Find where the given text appears and provide that cell's center as (x, y) coordinate. 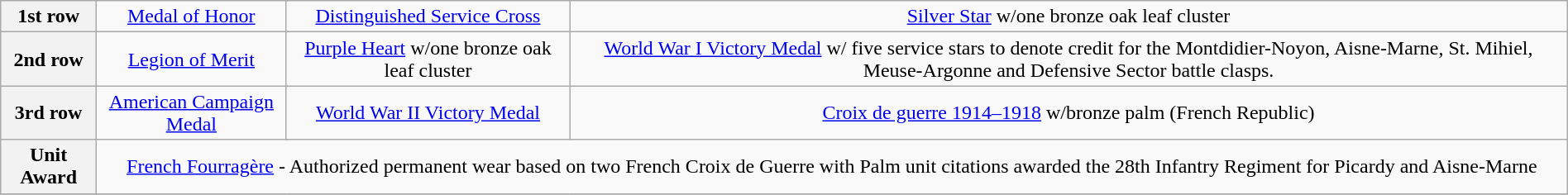
1st row (49, 17)
Croix de guerre 1914–1918 w/bronze palm (French Republic) (1068, 112)
Medal of Honor (191, 17)
American Campaign Medal (191, 112)
3rd row (49, 112)
Unit Award (49, 167)
World War II Victory Medal (428, 112)
2nd row (49, 59)
Purple Heart w/one bronze oak leaf cluster (428, 59)
Legion of Merit (191, 59)
Silver Star w/one bronze oak leaf cluster (1068, 17)
Distinguished Service Cross (428, 17)
